Return [X, Y] of the center of cell containing provided text 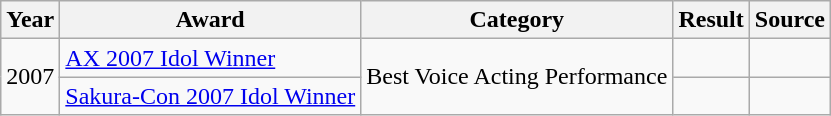
Source [790, 20]
Year [30, 20]
2007 [30, 77]
Result [711, 20]
Category [517, 20]
AX 2007 Idol Winner [210, 58]
Sakura-Con 2007 Idol Winner [210, 96]
Award [210, 20]
Best Voice Acting Performance [517, 77]
